Scan for the cell matching the given text and deliver its (x, y) coordinate at center. 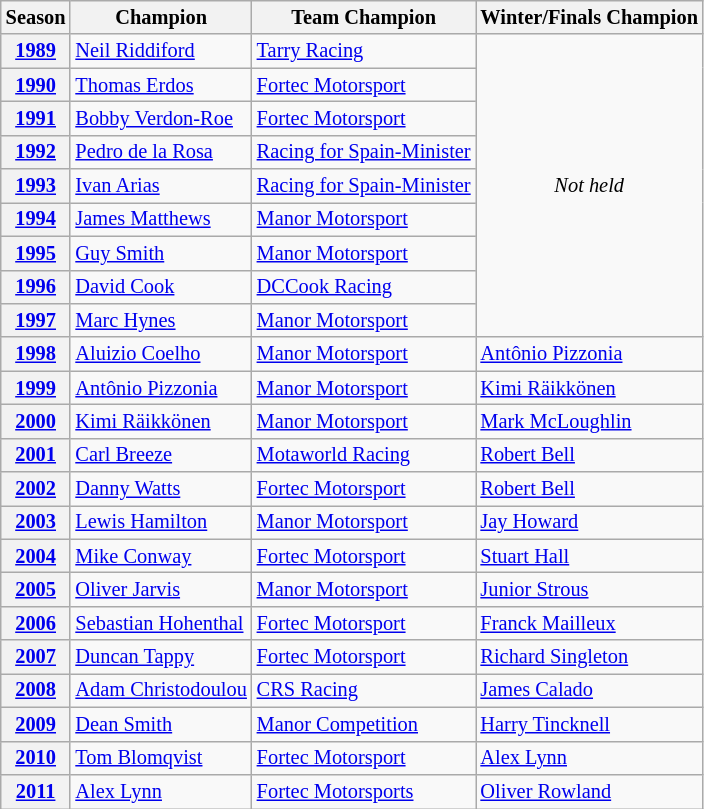
Mark McLoughlin (590, 421)
DCCook Racing (364, 287)
Tom Blomqvist (160, 758)
Pedro de la Rosa (160, 152)
Richard Singleton (590, 657)
James Calado (590, 690)
2010 (36, 758)
Thomas Erdos (160, 85)
Carl Breeze (160, 455)
James Matthews (160, 219)
1991 (36, 118)
Ivan Arias (160, 186)
Marc Hynes (160, 320)
Jay Howard (590, 522)
Dean Smith (160, 724)
Aluizio Coelho (160, 354)
Team Champion (364, 17)
Franck Mailleux (590, 623)
2011 (36, 791)
David Cook (160, 287)
Junior Strous (590, 589)
Not held (590, 186)
Sebastian Hohenthal (160, 623)
2000 (36, 421)
2009 (36, 724)
Stuart Hall (590, 556)
Mike Conway (160, 556)
Motaworld Racing (364, 455)
1995 (36, 253)
2008 (36, 690)
1996 (36, 287)
Fortec Motorsports (364, 791)
1997 (36, 320)
Manor Competition (364, 724)
2004 (36, 556)
Adam Christodoulou (160, 690)
2001 (36, 455)
Danny Watts (160, 489)
Tarry Racing (364, 51)
1989 (36, 51)
Champion (160, 17)
1992 (36, 152)
1993 (36, 186)
2005 (36, 589)
1999 (36, 388)
Winter/Finals Champion (590, 17)
CRS Racing (364, 690)
Guy Smith (160, 253)
Season (36, 17)
2003 (36, 522)
1998 (36, 354)
Oliver Rowland (590, 791)
1994 (36, 219)
1990 (36, 85)
2002 (36, 489)
Duncan Tappy (160, 657)
2006 (36, 623)
Harry Tincknell (590, 724)
Lewis Hamilton (160, 522)
Oliver Jarvis (160, 589)
Neil Riddiford (160, 51)
Bobby Verdon-Roe (160, 118)
2007 (36, 657)
